Scan for the cell matching the given text and deliver its (X, Y) coordinate at center. 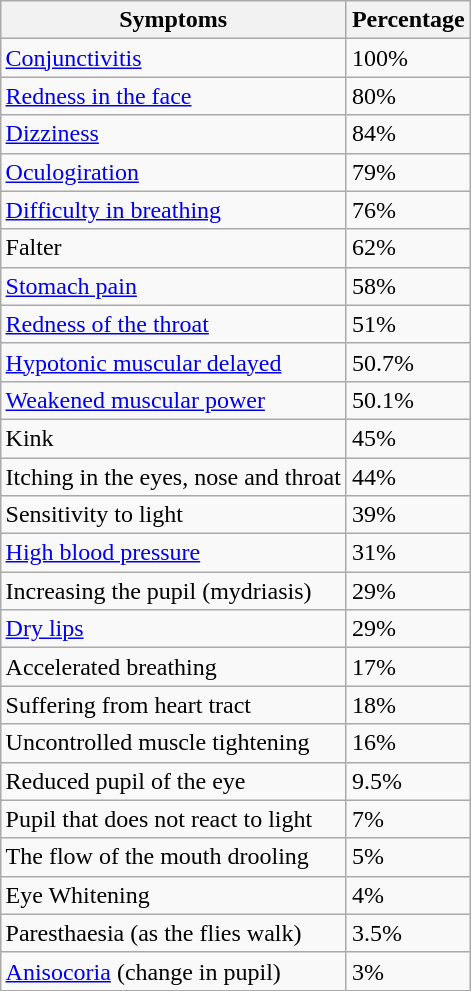
Conjunctivitis (173, 58)
Pupil that does not react to light (173, 819)
44% (408, 477)
76% (408, 210)
100% (408, 58)
Eye Whitening (173, 895)
79% (408, 172)
Stomach pain (173, 286)
Redness in the face (173, 96)
39% (408, 515)
Symptoms (173, 20)
Weakened muscular power (173, 400)
5% (408, 857)
50.1% (408, 400)
Difficulty in breathing (173, 210)
Itching in the eyes, nose and throat (173, 477)
Reduced pupil of the eye (173, 781)
4% (408, 895)
Anisocoria (change in pupil) (173, 971)
58% (408, 286)
9.5% (408, 781)
84% (408, 134)
Sensitivity to light (173, 515)
18% (408, 705)
3.5% (408, 933)
17% (408, 667)
Percentage (408, 20)
Redness of the throat (173, 324)
Dry lips (173, 629)
45% (408, 438)
High blood pressure (173, 553)
Oculogiration (173, 172)
62% (408, 248)
Kink (173, 438)
Dizziness (173, 134)
3% (408, 971)
Increasing the pupil (mydriasis) (173, 591)
Hypotonic muscular delayed (173, 362)
16% (408, 743)
Uncontrolled muscle tightening (173, 743)
Suffering from heart tract (173, 705)
31% (408, 553)
Paresthaesia (as the flies walk) (173, 933)
7% (408, 819)
51% (408, 324)
50.7% (408, 362)
The flow of the mouth drooling (173, 857)
Accelerated breathing (173, 667)
Falter (173, 248)
80% (408, 96)
